Return the [x, y] coordinate for the center point of the cell that contains the specified text.  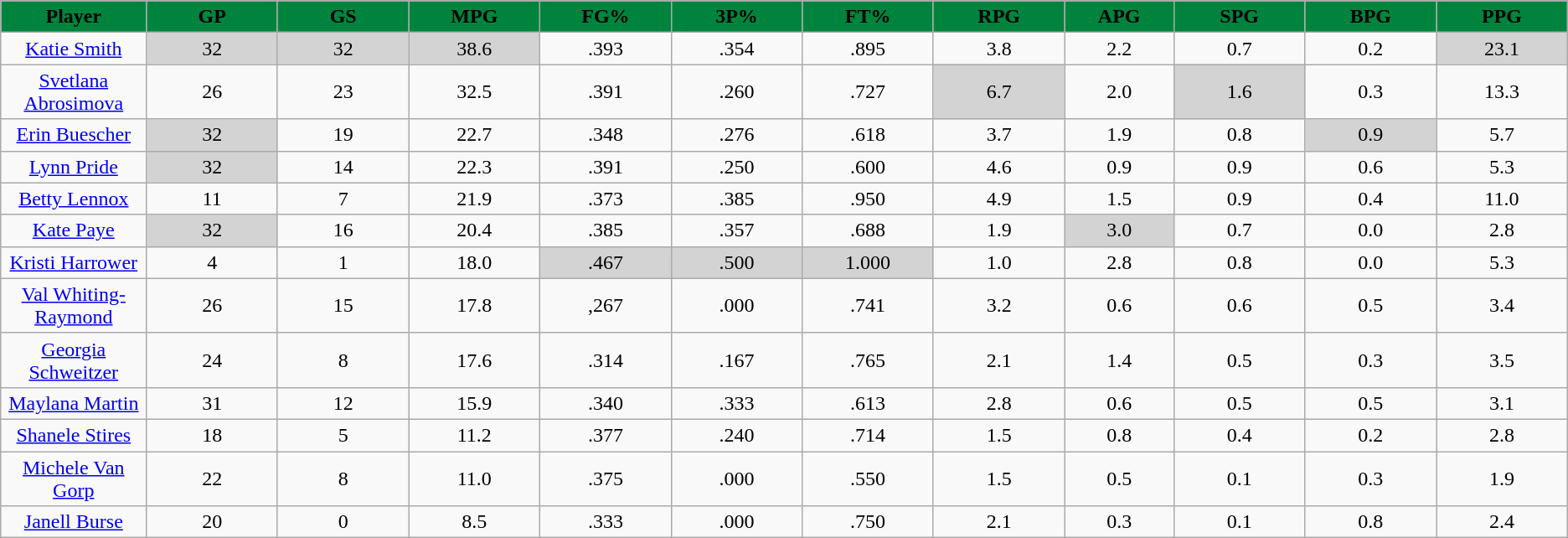
8.5 [474, 522]
Georgia Schweitzer [74, 360]
20 [213, 522]
.375 [606, 478]
1.0 [998, 262]
17.8 [474, 305]
.688 [868, 230]
.895 [868, 49]
RPG [998, 17]
.373 [606, 199]
.357 [737, 230]
22.3 [474, 167]
GS [343, 17]
Michele Van Gorp [74, 478]
Svetlana Abrosimova [74, 92]
.765 [868, 360]
1.4 [1119, 360]
11.2 [474, 435]
23.1 [1503, 49]
.354 [737, 49]
Player [74, 17]
1.6 [1240, 92]
Kristi Harrower [74, 262]
Betty Lennox [74, 199]
18 [213, 435]
.613 [868, 403]
31 [213, 403]
.393 [606, 49]
19 [343, 135]
12 [343, 403]
15.9 [474, 403]
13.3 [1503, 92]
.550 [868, 478]
22.7 [474, 135]
3.0 [1119, 230]
.750 [868, 522]
3.5 [1503, 360]
.714 [868, 435]
FT% [868, 17]
14 [343, 167]
PPG [1503, 17]
.240 [737, 435]
16 [343, 230]
.377 [606, 435]
.348 [606, 135]
3P% [737, 17]
38.6 [474, 49]
1.000 [868, 262]
3.7 [998, 135]
APG [1119, 17]
MPG [474, 17]
3.2 [998, 305]
Janell Burse [74, 522]
Kate Paye [74, 230]
24 [213, 360]
BPG [1370, 17]
5.7 [1503, 135]
5 [343, 435]
Katie Smith [74, 49]
.600 [868, 167]
32.5 [474, 92]
15 [343, 305]
1 [343, 262]
2.0 [1119, 92]
20.4 [474, 230]
6.7 [998, 92]
4.6 [998, 167]
2.2 [1119, 49]
Lynn Pride [74, 167]
,267 [606, 305]
Val Whiting-Raymond [74, 305]
21.9 [474, 199]
.741 [868, 305]
.340 [606, 403]
.727 [868, 92]
3.8 [998, 49]
.167 [737, 360]
Shanele Stires [74, 435]
17.6 [474, 360]
7 [343, 199]
FG% [606, 17]
18.0 [474, 262]
4.9 [998, 199]
0 [343, 522]
GP [213, 17]
Erin Buescher [74, 135]
4 [213, 262]
3.4 [1503, 305]
.250 [737, 167]
SPG [1240, 17]
.500 [737, 262]
2.4 [1503, 522]
.260 [737, 92]
.276 [737, 135]
22 [213, 478]
Maylana Martin [74, 403]
3.1 [1503, 403]
.950 [868, 199]
.314 [606, 360]
.618 [868, 135]
.467 [606, 262]
23 [343, 92]
11 [213, 199]
